Determine the (X, Y) coordinate at the center of the cell enclosing the given text.  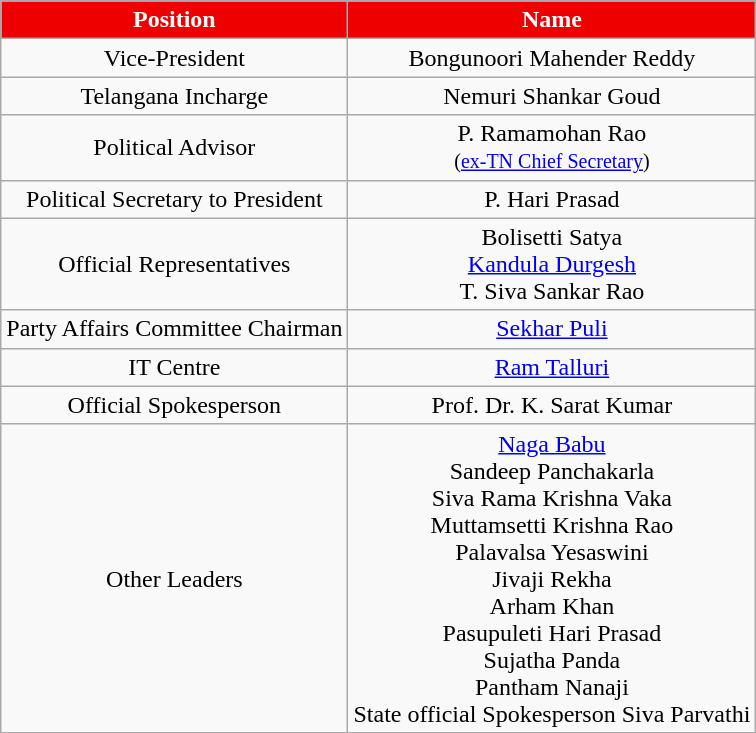
Position (174, 20)
Telangana Incharge (174, 96)
Prof. Dr. K. Sarat Kumar (552, 405)
P. Ramamohan Rao (ex-TN Chief Secretary) (552, 148)
Other Leaders (174, 578)
Sekhar Puli (552, 329)
IT Centre (174, 367)
Ram Talluri (552, 367)
Vice-President (174, 58)
Political Secretary to President (174, 199)
Official Representatives (174, 264)
Bongunoori Mahender Reddy (552, 58)
Political Advisor (174, 148)
Bolisetti Satya Kandula Durgesh T. Siva Sankar Rao (552, 264)
Name (552, 20)
Official Spokesperson (174, 405)
P. Hari Prasad (552, 199)
Nemuri Shankar Goud (552, 96)
Party Affairs Committee Chairman (174, 329)
